Detect which cell encompasses the target text, then output its [X, Y] center coordinate. 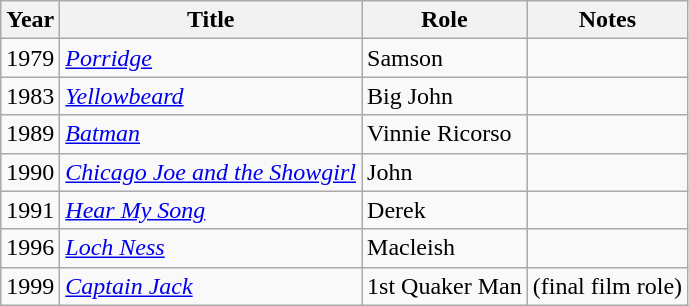
Samson [445, 58]
1979 [30, 58]
Vinnie Ricorso [445, 134]
Big John [445, 96]
Hear My Song [211, 210]
Yellowbeard [211, 96]
Notes [607, 20]
1991 [30, 210]
Porridge [211, 58]
Chicago Joe and the Showgirl [211, 172]
Title [211, 20]
1983 [30, 96]
Role [445, 20]
1996 [30, 248]
John [445, 172]
Loch Ness [211, 248]
1989 [30, 134]
Derek [445, 210]
Captain Jack [211, 286]
1990 [30, 172]
Year [30, 20]
(final film role) [607, 286]
1st Quaker Man [445, 286]
Macleish [445, 248]
Batman [211, 134]
1999 [30, 286]
